Detect which cell encompasses the target text, then output its [x, y] center coordinate. 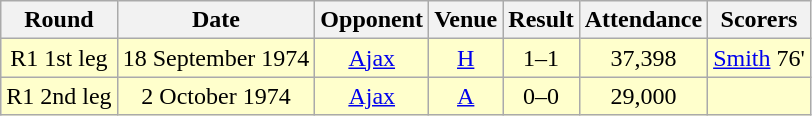
Result [541, 20]
29,000 [643, 96]
1–1 [541, 58]
0–0 [541, 96]
Date [216, 20]
2 October 1974 [216, 96]
A [466, 96]
Round [59, 20]
37,398 [643, 58]
Opponent [372, 20]
Venue [466, 20]
R1 2nd leg [59, 96]
R1 1st leg [59, 58]
Attendance [643, 20]
Scorers [760, 20]
Smith 76' [760, 58]
H [466, 58]
18 September 1974 [216, 58]
